Find where the given text appears and provide that cell's center as [x, y] coordinate. 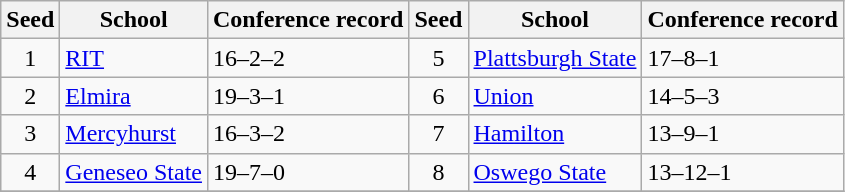
14–5–3 [742, 96]
Hamilton [555, 134]
16–3–2 [308, 134]
19–7–0 [308, 172]
13–9–1 [742, 134]
16–2–2 [308, 58]
5 [438, 58]
4 [30, 172]
Oswego State [555, 172]
8 [438, 172]
RIT [134, 58]
Plattsburgh State [555, 58]
Mercyhurst [134, 134]
2 [30, 96]
13–12–1 [742, 172]
7 [438, 134]
6 [438, 96]
Union [555, 96]
1 [30, 58]
Elmira [134, 96]
3 [30, 134]
17–8–1 [742, 58]
19–3–1 [308, 96]
Geneseo State [134, 172]
